Output the (x, y) coordinate of the center of the cell containing the given text.  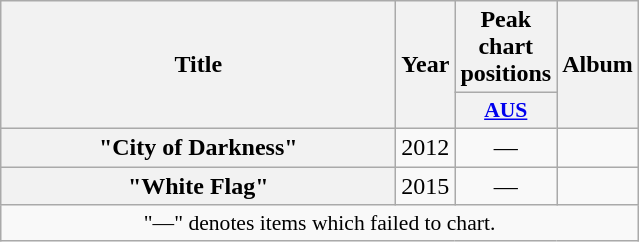
Title (198, 65)
Year (426, 65)
AUS (506, 111)
Album (598, 65)
"White Flag" (198, 185)
"—" denotes items which failed to chart. (320, 223)
2012 (426, 147)
"City of Darkness" (198, 147)
2015 (426, 185)
Peak chart positions (506, 47)
